For the text-containing cell, return its midpoint in [X, Y] coordinate format. 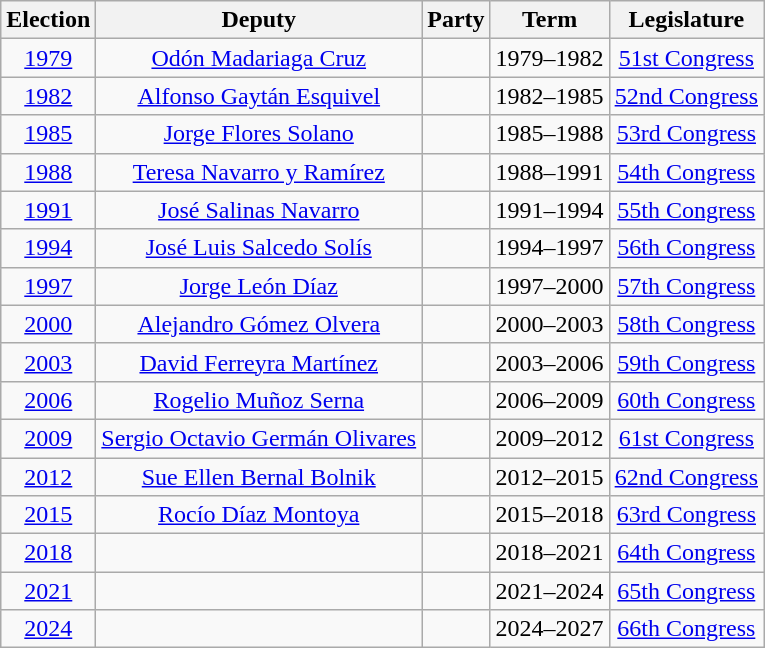
51st Congress [686, 58]
54th Congress [686, 172]
1985–1988 [550, 134]
1988–1991 [550, 172]
Term [550, 20]
1994 [48, 248]
1982 [48, 96]
1979–1982 [550, 58]
Election [48, 20]
58th Congress [686, 324]
2000–2003 [550, 324]
Odón Madariaga Cruz [259, 58]
1991–1994 [550, 210]
62nd Congress [686, 477]
52nd Congress [686, 96]
Legislature [686, 20]
2015 [48, 515]
65th Congress [686, 591]
2018–2021 [550, 553]
2003 [48, 362]
2006 [48, 400]
1979 [48, 58]
2012–2015 [550, 477]
Jorge Flores Solano [259, 134]
55th Congress [686, 210]
Rocío Díaz Montoya [259, 515]
José Salinas Navarro [259, 210]
66th Congress [686, 629]
2012 [48, 477]
2000 [48, 324]
2018 [48, 553]
1985 [48, 134]
2006–2009 [550, 400]
Alejandro Gómez Olvera [259, 324]
1994–1997 [550, 248]
Party [456, 20]
56th Congress [686, 248]
José Luis Salcedo Solís [259, 248]
Alfonso Gaytán Esquivel [259, 96]
57th Congress [686, 286]
Jorge León Díaz [259, 286]
Deputy [259, 20]
1997–2000 [550, 286]
Rogelio Muñoz Serna [259, 400]
1997 [48, 286]
2015–2018 [550, 515]
2003–2006 [550, 362]
Sergio Octavio Germán Olivares [259, 438]
64th Congress [686, 553]
1988 [48, 172]
2024 [48, 629]
53rd Congress [686, 134]
1982–1985 [550, 96]
Sue Ellen Bernal Bolnik [259, 477]
2021 [48, 591]
60th Congress [686, 400]
David Ferreyra Martínez [259, 362]
2021–2024 [550, 591]
Teresa Navarro y Ramírez [259, 172]
59th Congress [686, 362]
2009–2012 [550, 438]
61st Congress [686, 438]
2024–2027 [550, 629]
1991 [48, 210]
2009 [48, 438]
63rd Congress [686, 515]
